Capture the cell that displays the provided text and extract its (X, Y) central coordinate. 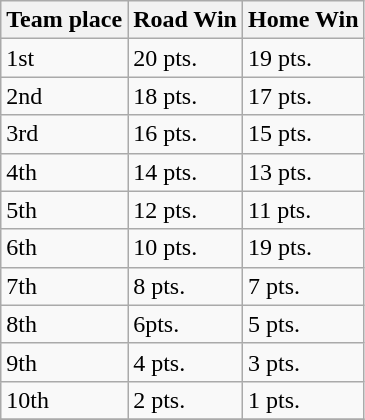
Team place (64, 20)
Road Win (186, 20)
6pts. (186, 324)
13 pts. (303, 172)
6th (64, 248)
Home Win (303, 20)
10 pts. (186, 248)
1 pts. (303, 400)
4 pts. (186, 362)
7 pts. (303, 286)
12 pts. (186, 210)
3rd (64, 134)
5 pts. (303, 324)
14 pts. (186, 172)
9th (64, 362)
3 pts. (303, 362)
5th (64, 210)
11 pts. (303, 210)
4th (64, 172)
16 pts. (186, 134)
1st (64, 58)
17 pts. (303, 96)
15 pts. (303, 134)
7th (64, 286)
10th (64, 400)
8th (64, 324)
20 pts. (186, 58)
8 pts. (186, 286)
2nd (64, 96)
2 pts. (186, 400)
18 pts. (186, 96)
